For the text-containing cell, return its midpoint in [x, y] coordinate format. 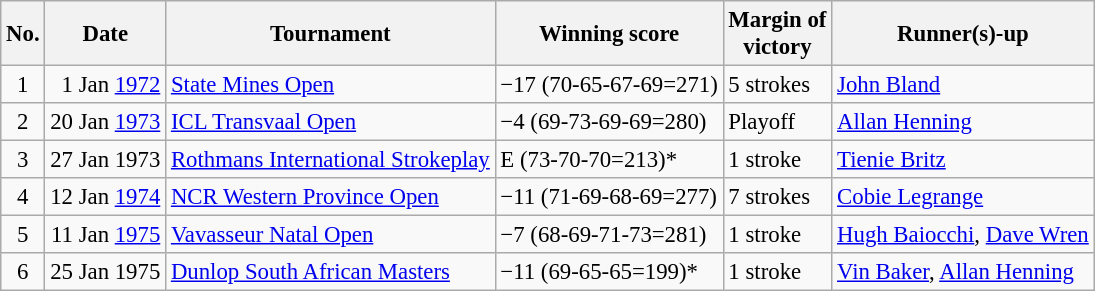
Hugh Baiocchi, Dave Wren [963, 235]
State Mines Open [330, 85]
Tienie Britz [963, 160]
Tournament [330, 34]
−7 (68-69-71-73=281) [609, 235]
12 Jan 1974 [106, 197]
ICL Transvaal Open [330, 122]
−4 (69-73-69-69=280) [609, 122]
1 Jan 1972 [106, 85]
5 [23, 235]
20 Jan 1973 [106, 122]
Runner(s)-up [963, 34]
No. [23, 34]
Winning score [609, 34]
4 [23, 197]
1 [23, 85]
11 Jan 1975 [106, 235]
−11 (71-69-68-69=277) [609, 197]
7 strokes [778, 197]
E (73-70-70=213)* [609, 160]
John Bland [963, 85]
−17 (70-65-67-69=271) [609, 85]
5 strokes [778, 85]
Margin ofvictory [778, 34]
Rothmans International Strokeplay [330, 160]
Allan Henning [963, 122]
Playoff [778, 122]
Vavasseur Natal Open [330, 235]
NCR Western Province Open [330, 197]
3 [23, 160]
Cobie Legrange [963, 197]
27 Jan 1973 [106, 160]
Date [106, 34]
2 [23, 122]
